Scan for the cell matching the given text and deliver its (X, Y) coordinate at center. 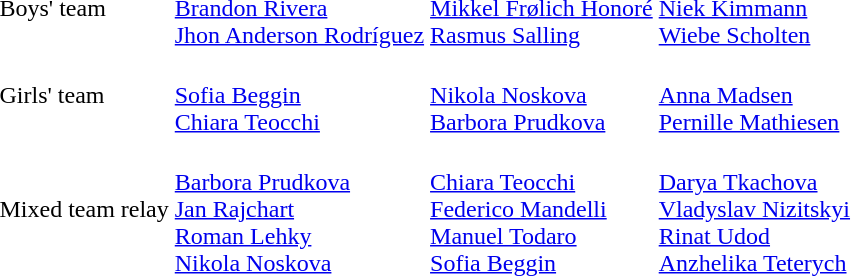
Sofia BegginChiara Teocchi (299, 95)
Nikola NoskovaBarbora Prudkova (542, 95)
Anna MadsenPernille Mathiesen (754, 95)
